Return the (x, y) coordinate for the center point of the cell that contains the specified text.  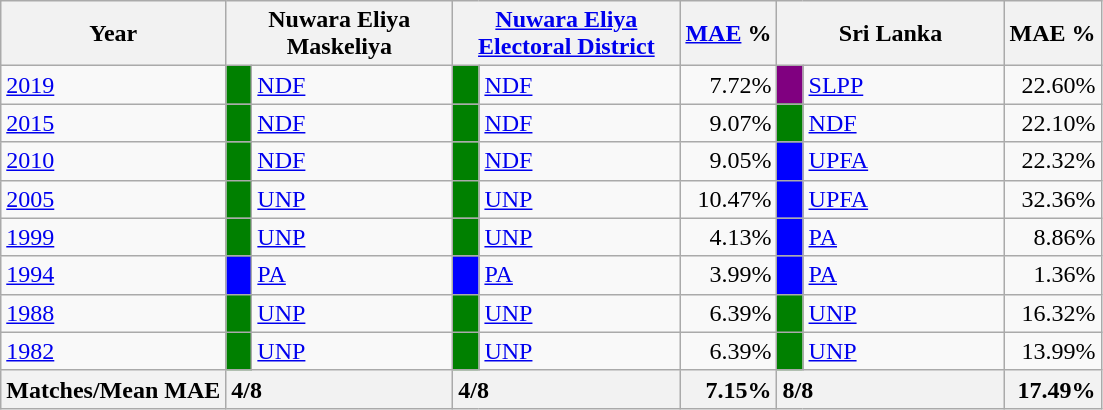
8.86% (1052, 237)
8/8 (890, 389)
2010 (114, 161)
9.07% (728, 123)
1994 (114, 275)
22.32% (1052, 161)
2015 (114, 123)
2019 (114, 85)
Nuwara Eliya Electoral District (566, 34)
7.15% (728, 389)
22.60% (1052, 85)
Nuwara Eliya Maskeliya (340, 34)
2005 (114, 199)
22.10% (1052, 123)
4.13% (728, 237)
17.49% (1052, 389)
Year (114, 34)
16.32% (1052, 313)
1982 (114, 351)
1.36% (1052, 275)
10.47% (728, 199)
1988 (114, 313)
13.99% (1052, 351)
Matches/Mean MAE (114, 389)
7.72% (728, 85)
Sri Lanka (890, 34)
3.99% (728, 275)
32.36% (1052, 199)
1999 (114, 237)
SLPP (904, 85)
9.05% (728, 161)
